Return the [X, Y] coordinate for the center point of the cell that contains the specified text.  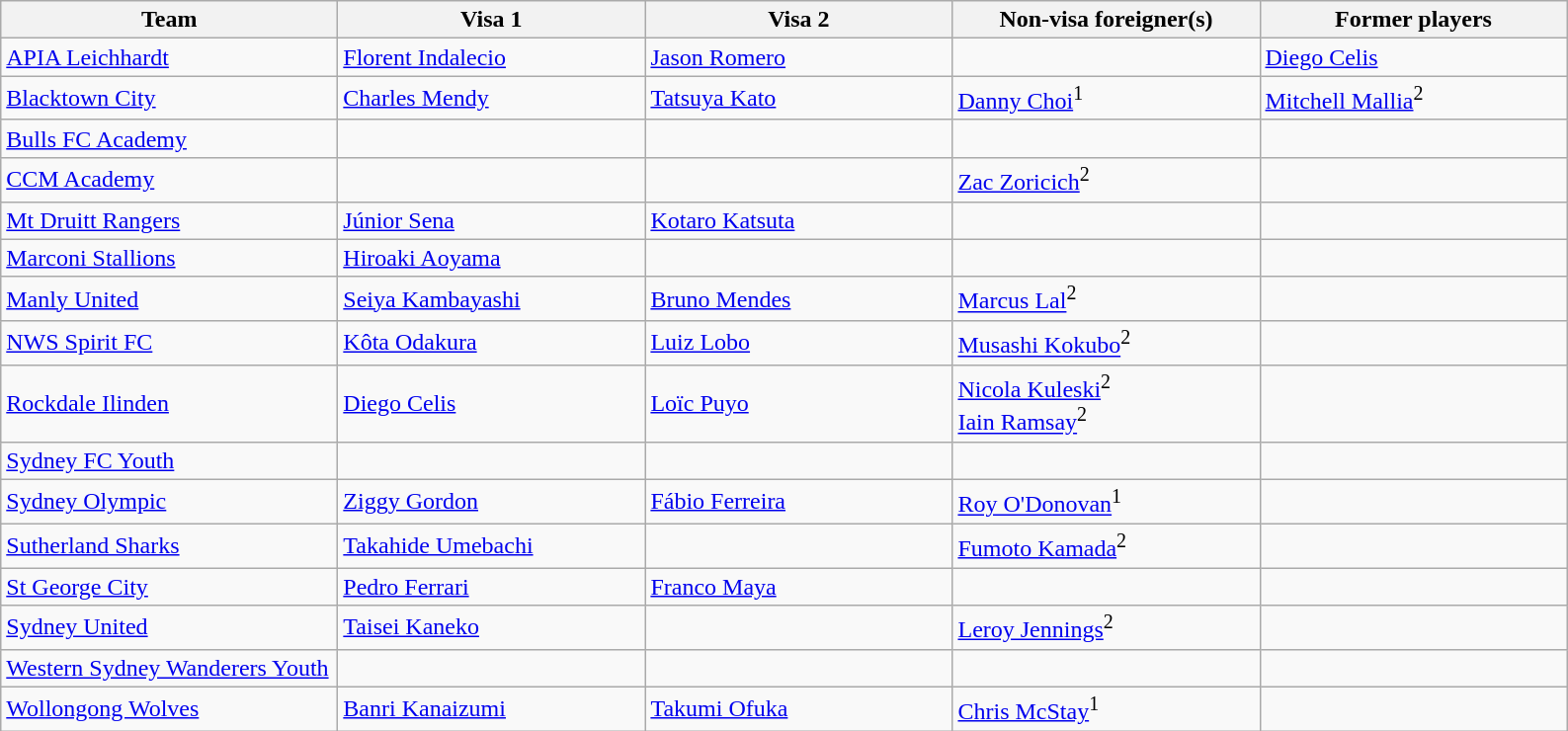
Roy O'Donovan1 [1107, 502]
Bruno Mendes [798, 298]
Loïc Puyo [798, 403]
Visa 1 [492, 20]
Hiroaki Aoyama [492, 258]
Mt Druitt Rangers [170, 220]
Júnior Sena [492, 220]
Fábio Ferreira [798, 502]
Marconi Stallions [170, 258]
Sutherland Sharks [170, 545]
Wollongong Wolves [170, 709]
Non-visa foreigner(s) [1107, 20]
Franco Maya [798, 586]
Team [170, 20]
Kôta Odakura [492, 344]
Visa 2 [798, 20]
CCM Academy [170, 180]
Charles Mendy [492, 99]
Pedro Ferrari [492, 586]
Ziggy Gordon [492, 502]
Takahide Umebachi [492, 545]
Kotaro Katsuta [798, 220]
Former players [1413, 20]
Seiya Kambayashi [492, 298]
Takumi Ofuka [798, 709]
Blacktown City [170, 99]
APIA Leichhardt [170, 57]
Rockdale Ilinden [170, 403]
Fumoto Kamada2 [1107, 545]
Florent Indalecio [492, 57]
Manly United [170, 298]
Tatsuya Kato [798, 99]
Sydney United [170, 628]
Zac Zoricich2 [1107, 180]
Western Sydney Wanderers Youth [170, 668]
Mitchell Mallia2 [1413, 99]
Nicola Kuleski2 Iain Ramsay2 [1107, 403]
St George City [170, 586]
Bulls FC Academy [170, 138]
Musashi Kokubo2 [1107, 344]
Jason Romero [798, 57]
Taisei Kaneko [492, 628]
Leroy Jennings2 [1107, 628]
Chris McStay1 [1107, 709]
Luiz Lobo [798, 344]
Danny Choi1 [1107, 99]
Banri Kanaizumi [492, 709]
Marcus Lal2 [1107, 298]
Sydney Olympic [170, 502]
Sydney FC Youth [170, 460]
NWS Spirit FC [170, 344]
